Provide the (X, Y) coordinate of the cell's center where the given text is located.  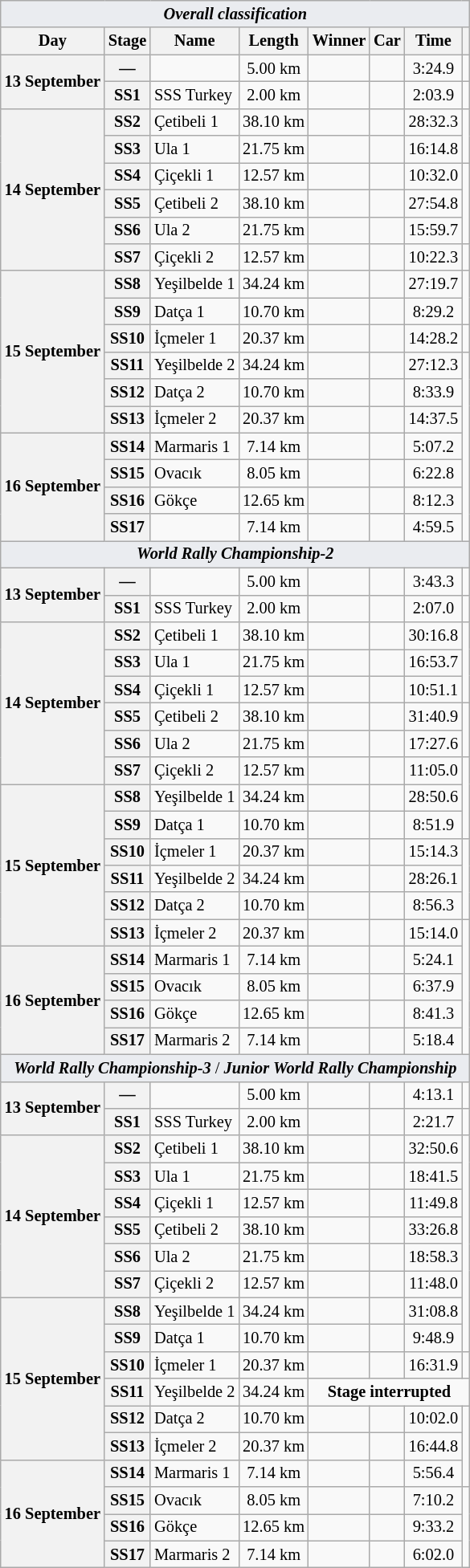
10:51.1 (434, 690)
6:37.9 (434, 987)
5:56.4 (434, 1473)
8:51.9 (434, 825)
33:26.8 (434, 1230)
Day (53, 41)
11:05.0 (434, 771)
Length (273, 41)
2:21.7 (434, 1122)
Stage (127, 41)
27:54.8 (434, 203)
7:10.2 (434, 1500)
11:49.8 (434, 1203)
16:53.7 (434, 662)
10:22.3 (434, 257)
31:08.8 (434, 1311)
8:41.3 (434, 1014)
28:32.3 (434, 122)
27:12.3 (434, 365)
Name (194, 41)
14:28.2 (434, 338)
18:41.5 (434, 1176)
Stage interrupted (389, 1392)
8:33.9 (434, 393)
9:48.9 (434, 1338)
31:40.9 (434, 716)
5:24.1 (434, 959)
28:26.1 (434, 878)
6:02.0 (434, 1554)
Time (434, 41)
10:02.0 (434, 1419)
8:29.2 (434, 312)
8:12.3 (434, 500)
Winner (339, 41)
8:56.3 (434, 906)
4:59.5 (434, 527)
16:31.9 (434, 1365)
5:18.4 (434, 1041)
14:37.5 (434, 419)
27:19.7 (434, 284)
18:58.3 (434, 1257)
2:03.9 (434, 95)
15:59.7 (434, 230)
28:50.6 (434, 797)
9:33.2 (434, 1527)
11:48.0 (434, 1284)
16:44.8 (434, 1446)
30:16.8 (434, 635)
6:22.8 (434, 473)
5:07.2 (434, 446)
15:14.0 (434, 933)
17:27.6 (434, 743)
4:13.1 (434, 1095)
15:14.3 (434, 852)
16:14.8 (434, 149)
3:24.9 (434, 68)
Car (387, 41)
2:07.0 (434, 609)
World Rally Championship-2 (235, 554)
32:50.6 (434, 1149)
3:43.3 (434, 581)
10:32.0 (434, 176)
Overall classification (235, 14)
World Rally Championship-3 / Junior World Rally Championship (235, 1068)
